Output the (x, y) coordinate of the center of the cell containing the given text.  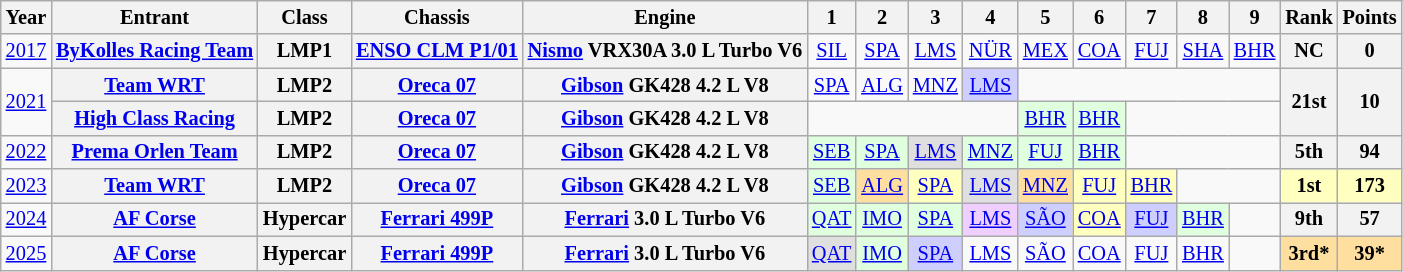
173 (1370, 186)
0 (1370, 51)
ByKolles Racing Team (154, 51)
6 (1100, 17)
Prema Orlen Team (154, 152)
Year (26, 17)
Chassis (437, 17)
4 (990, 17)
3 (936, 17)
NÜR (990, 51)
2 (882, 17)
9th (1308, 219)
High Class Racing (154, 118)
Points (1370, 17)
Rank (1308, 17)
57 (1370, 219)
2023 (26, 186)
Nismo VRX30A 3.0 L Turbo V6 (665, 51)
SIL (832, 51)
21st (1308, 102)
2022 (26, 152)
8 (1203, 17)
Engine (665, 17)
1 (832, 17)
39* (1370, 253)
7 (1152, 17)
94 (1370, 152)
Entrant (154, 17)
2021 (26, 102)
ENSO CLM P1/01 (437, 51)
MEX (1046, 51)
1st (1308, 186)
5 (1046, 17)
2017 (26, 51)
Class (304, 17)
LMP1 (304, 51)
2025 (26, 253)
5th (1308, 152)
NC (1308, 51)
SHA (1203, 51)
10 (1370, 102)
9 (1255, 17)
3rd* (1308, 253)
2024 (26, 219)
